Detect which cell encompasses the target text, then output its [x, y] center coordinate. 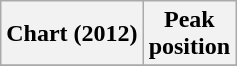
Peakposition [189, 34]
Chart (2012) [72, 34]
